Provide the [X, Y] coordinate of the cell's center where the given text is located.  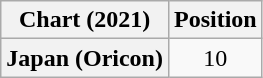
Position [215, 20]
10 [215, 58]
Chart (2021) [85, 20]
Japan (Oricon) [85, 58]
